Find where the given text appears and provide that cell's center as (X, Y) coordinate. 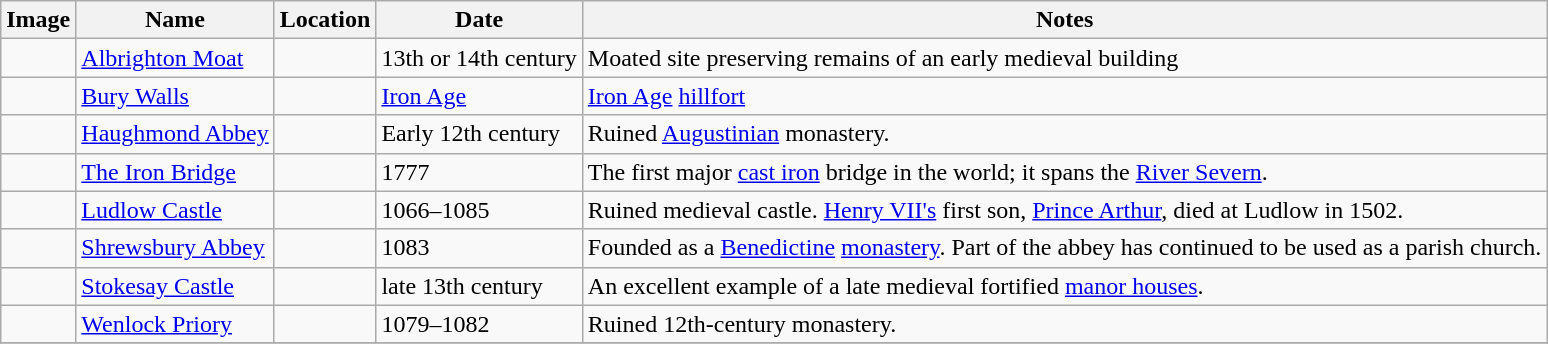
13th or 14th century (479, 58)
Ludlow Castle (175, 210)
Stokesay Castle (175, 286)
Ruined Augustinian monastery. (1064, 134)
Early 12th century (479, 134)
1083 (479, 248)
1777 (479, 172)
An excellent example of a late medieval fortified manor houses. (1064, 286)
Location (325, 20)
Haughmond Abbey (175, 134)
Founded as a Benedictine monastery. Part of the abbey has continued to be used as a parish church. (1064, 248)
Date (479, 20)
late 13th century (479, 286)
Iron Age hillfort (1064, 96)
The first major cast iron bridge in the world; it spans the River Severn. (1064, 172)
Albrighton Moat (175, 58)
Bury Walls (175, 96)
1079–1082 (479, 324)
Moated site preserving remains of an early medieval building (1064, 58)
The Iron Bridge (175, 172)
Image (38, 20)
Wenlock Priory (175, 324)
1066–1085 (479, 210)
Ruined 12th-century monastery. (1064, 324)
Notes (1064, 20)
Shrewsbury Abbey (175, 248)
Name (175, 20)
Iron Age (479, 96)
Ruined medieval castle. Henry VII's first son, Prince Arthur, died at Ludlow in 1502. (1064, 210)
